Return [x, y] of the center of cell containing provided text 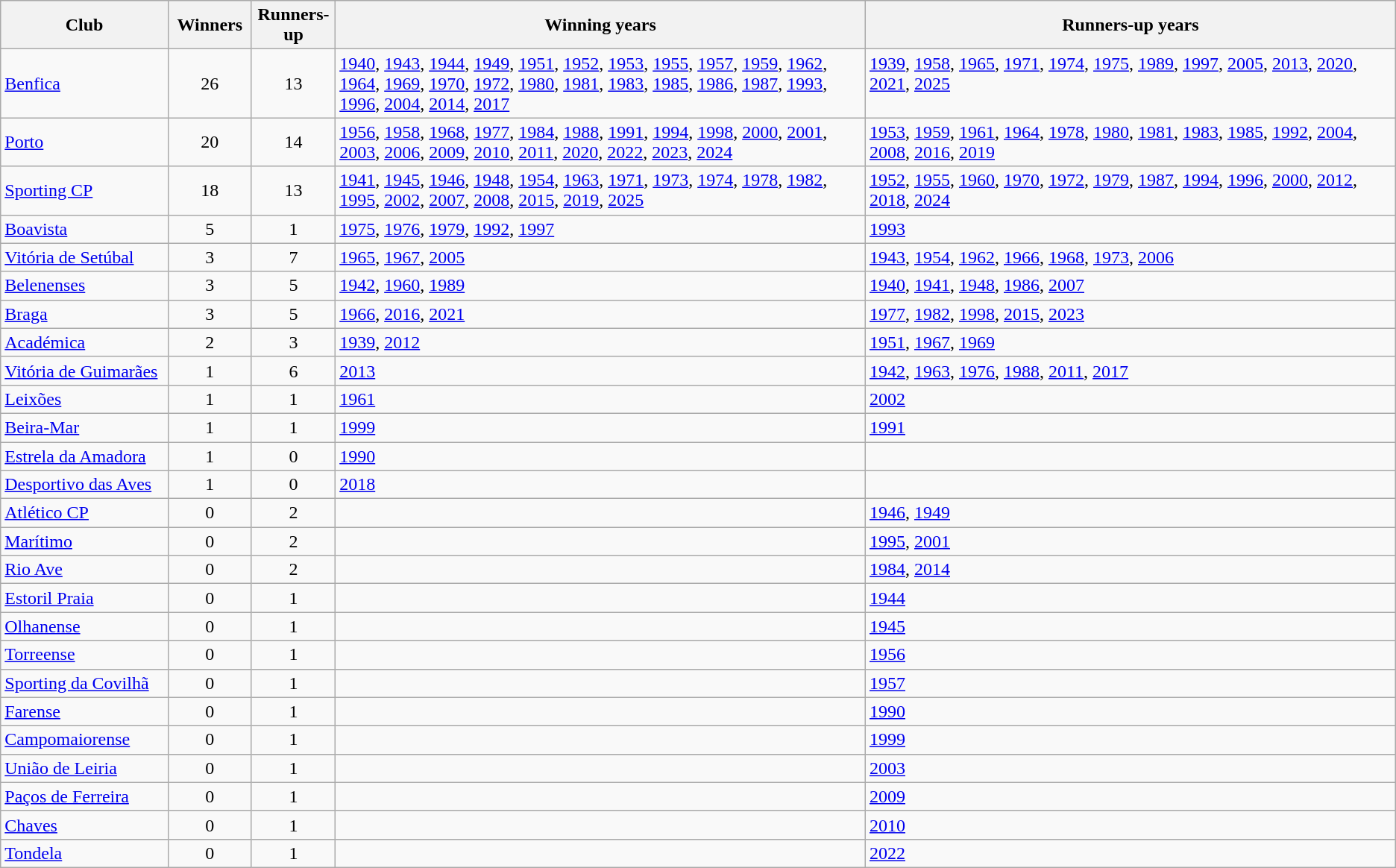
1975, 1976, 1979, 1992, 1997 [601, 229]
1995, 2001 [1131, 541]
2003 [1131, 768]
Sporting da Covilhã [84, 683]
20 [210, 142]
1946, 1949 [1131, 513]
Chaves [84, 825]
1943, 1954, 1962, 1966, 1968, 1973, 2006 [1131, 257]
Belenenses [84, 286]
Desportivo das Aves [84, 485]
1961 [601, 399]
18 [210, 191]
2009 [1131, 796]
1952, 1955, 1960, 1970, 1972, 1979, 1987, 1994, 1996, 2000, 2012, 2018, 2024 [1131, 191]
1965, 1967, 2005 [601, 257]
Leixões [84, 399]
2002 [1131, 399]
União de Leiria [84, 768]
Farense [84, 711]
1956 [1131, 655]
Benfica [84, 84]
26 [210, 84]
2013 [601, 371]
14 [293, 142]
Tondela [84, 853]
Runners-up years [1131, 25]
Vitória de Setúbal [84, 257]
1939, 2012 [601, 342]
Beira-Mar [84, 427]
Campomaiorense [84, 740]
1942, 1963, 1976, 1988, 2011, 2017 [1131, 371]
1993 [1131, 229]
1953, 1959, 1961, 1964, 1978, 1980, 1981, 1983, 1985, 1992, 2004, 2008, 2016, 2019 [1131, 142]
Sporting CP [84, 191]
6 [293, 371]
Paços de Ferreira [84, 796]
1966, 2016, 2021 [601, 314]
Vitória de Guimarães [84, 371]
1942, 1960, 1989 [601, 286]
1977, 1982, 1998, 2015, 2023 [1131, 314]
1956, 1958, 1968, 1977, 1984, 1988, 1991, 1994, 1998, 2000, 2001, 2003, 2006, 2009, 2010, 2011, 2020, 2022, 2023, 2024 [601, 142]
Atlético CP [84, 513]
Runners-up [293, 25]
Winning years [601, 25]
Estoril Praia [84, 598]
Rio Ave [84, 570]
2022 [1131, 853]
2010 [1131, 825]
2018 [601, 485]
Porto [84, 142]
7 [293, 257]
1991 [1131, 427]
1940, 1941, 1948, 1986, 2007 [1131, 286]
Estrela da Amadora [84, 456]
Boavista [84, 229]
1941, 1945, 1946, 1948, 1954, 1963, 1971, 1973, 1974, 1978, 1982, 1995, 2002, 2007, 2008, 2015, 2019, 2025 [601, 191]
1984, 2014 [1131, 570]
Marítimo [84, 541]
1951, 1967, 1969 [1131, 342]
1944 [1131, 598]
Académica [84, 342]
Club [84, 25]
Winners [210, 25]
1945 [1131, 626]
Torreense [84, 655]
1939, 1958, 1965, 1971, 1974, 1975, 1989, 1997, 2005, 2013, 2020, 2021, 2025 [1131, 84]
1957 [1131, 683]
Braga [84, 314]
Olhanense [84, 626]
